Determine the [x, y] coordinate at the center of the cell enclosing the given text.  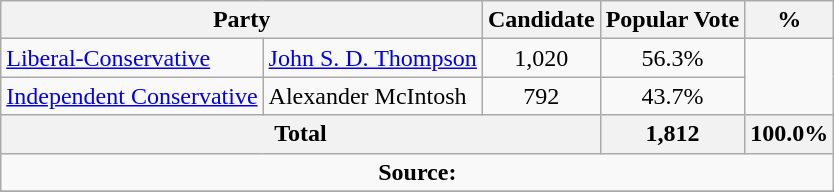
Popular Vote [672, 20]
Total [300, 134]
Alexander McIntosh [372, 96]
Liberal-Conservative [132, 58]
43.7% [672, 96]
Party [242, 20]
56.3% [672, 58]
John S. D. Thompson [372, 58]
Source: [418, 172]
1,812 [672, 134]
Candidate [541, 20]
1,020 [541, 58]
792 [541, 96]
100.0% [790, 134]
% [790, 20]
Independent Conservative [132, 96]
